Scan for the cell matching the given text and deliver its (X, Y) coordinate at center. 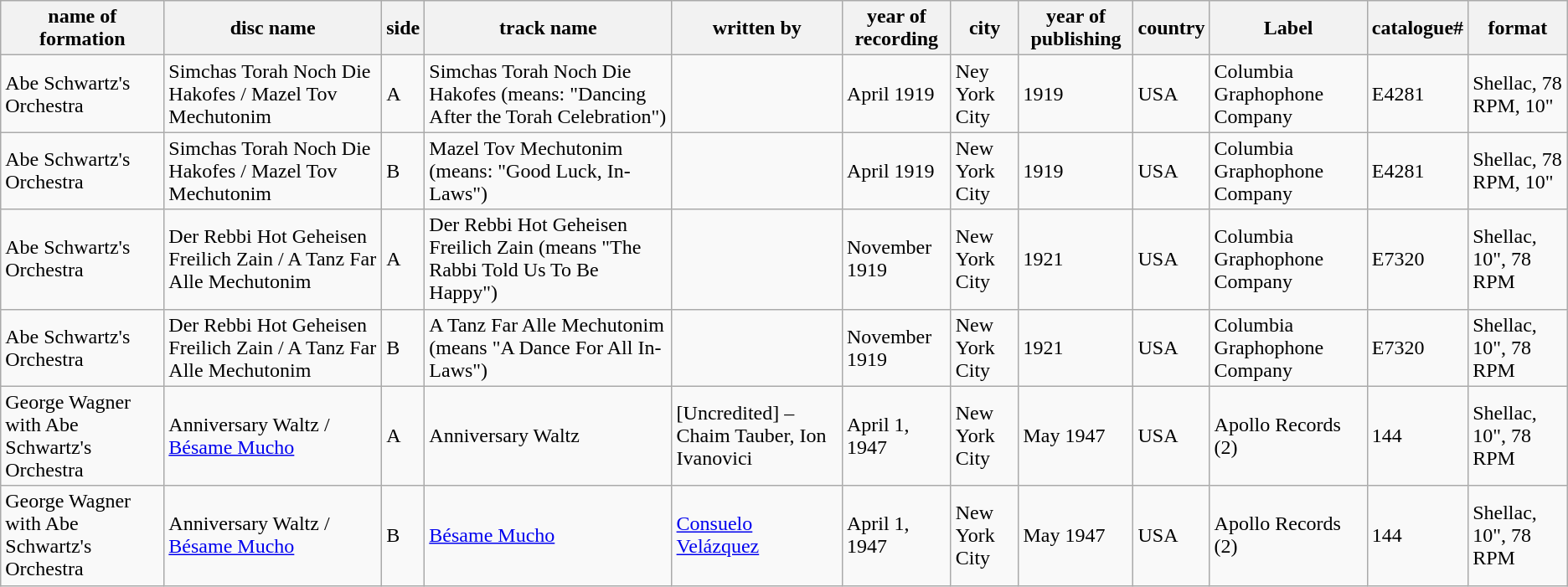
Ney York City (985, 94)
Der Rebbi Hot Geheisen Freilich Zain (means "The Rabbi Told Us To Be Happy") (548, 260)
[Uncredited] – Chaim Tauber, Ion Ivanovici (757, 435)
year of recording (896, 28)
format (1518, 28)
catalogue# (1417, 28)
track name (548, 28)
A Tanz Far Alle Mechutonim (means "A Dance For All In-Laws") (548, 348)
Label (1288, 28)
Mazel Tov Mechutonim (means: "Good Luck, In-Laws") (548, 171)
Consuelo Velázquez (757, 536)
country (1171, 28)
side (404, 28)
city (985, 28)
Simchas Torah Noch Die Hakofes (means: "Dancing After the Torah Celebration") (548, 94)
name of formation (82, 28)
Anniversary Waltz (548, 435)
year of publishing (1075, 28)
disc name (273, 28)
Bésame Mucho (548, 536)
written by (757, 28)
